Scan for the cell matching the given text and deliver its [x, y] coordinate at center. 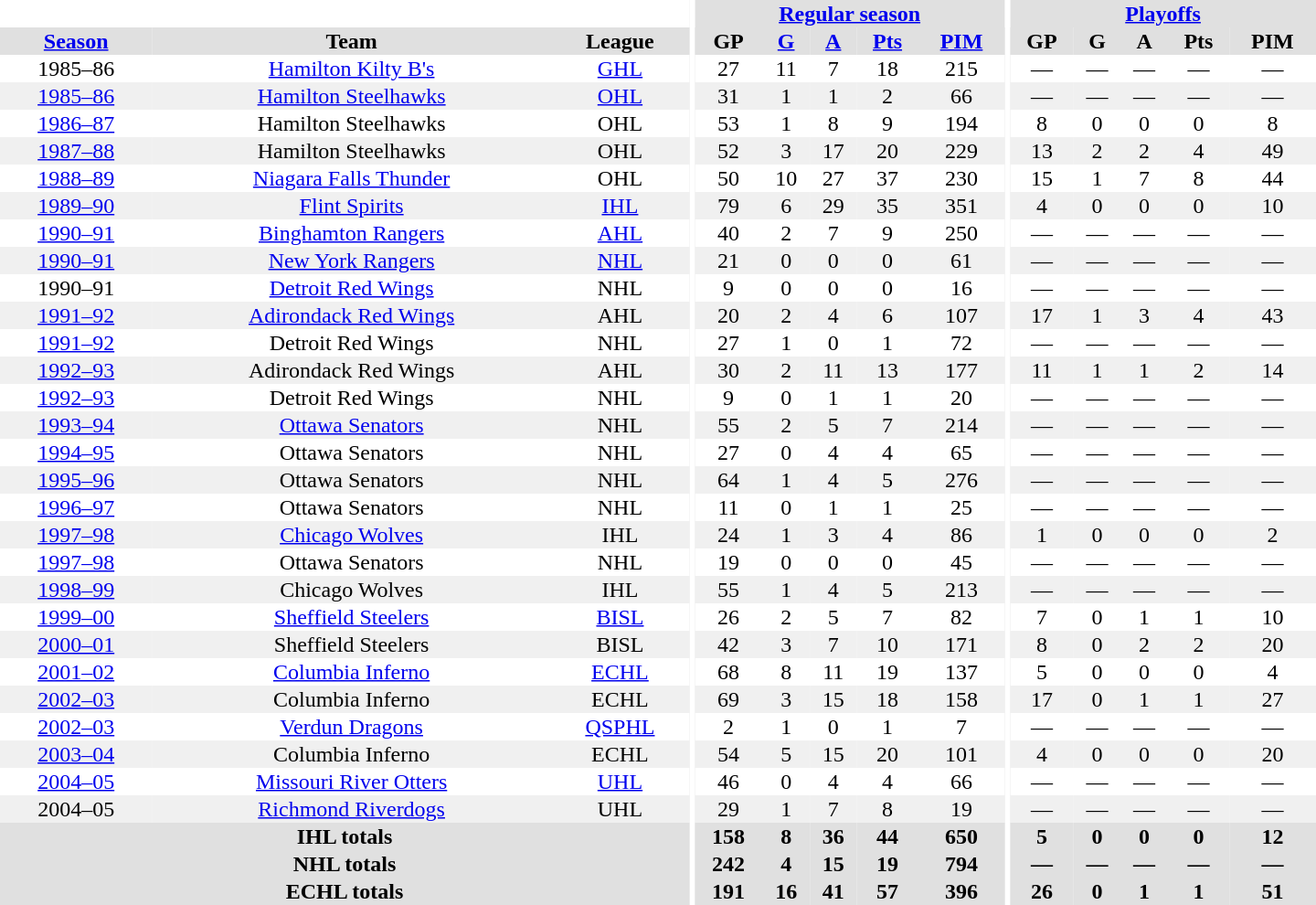
1996–97 [76, 507]
GHL [620, 69]
82 [961, 617]
42 [729, 644]
230 [961, 178]
41 [833, 891]
30 [729, 370]
1999–00 [76, 617]
101 [961, 754]
191 [729, 891]
1988–89 [76, 178]
31 [729, 96]
65 [961, 452]
40 [729, 233]
1995–96 [76, 480]
177 [961, 370]
Team [351, 41]
171 [961, 644]
Hamilton Kilty B's [351, 69]
64 [729, 480]
Playoffs [1162, 14]
43 [1272, 315]
250 [961, 233]
794 [961, 864]
2001–02 [76, 672]
49 [1272, 151]
League [620, 41]
1993–94 [76, 425]
61 [961, 261]
215 [961, 69]
54 [729, 754]
276 [961, 480]
ECHL totals [345, 891]
Season [76, 41]
2000–01 [76, 644]
1994–95 [76, 452]
1998–99 [76, 590]
213 [961, 590]
1986–87 [76, 123]
52 [729, 151]
51 [1272, 891]
Regular season [850, 14]
79 [729, 206]
68 [729, 672]
137 [961, 672]
36 [833, 836]
214 [961, 425]
QSPHL [620, 727]
194 [961, 123]
107 [961, 315]
24 [729, 535]
25 [961, 507]
396 [961, 891]
Flint Spirits [351, 206]
57 [888, 891]
72 [961, 343]
46 [729, 782]
229 [961, 151]
351 [961, 206]
1989–90 [76, 206]
14 [1272, 370]
242 [729, 864]
37 [888, 178]
50 [729, 178]
NHL totals [345, 864]
21 [729, 261]
86 [961, 535]
Richmond Riverdogs [351, 809]
69 [729, 699]
Binghamton Rangers [351, 233]
New York Rangers [351, 261]
1987–88 [76, 151]
Niagara Falls Thunder [351, 178]
Missouri River Otters [351, 782]
53 [729, 123]
Verdun Dragons [351, 727]
650 [961, 836]
2003–04 [76, 754]
35 [888, 206]
12 [1272, 836]
45 [961, 562]
IHL totals [345, 836]
